Find where the given text appears and provide that cell's center as (X, Y) coordinate. 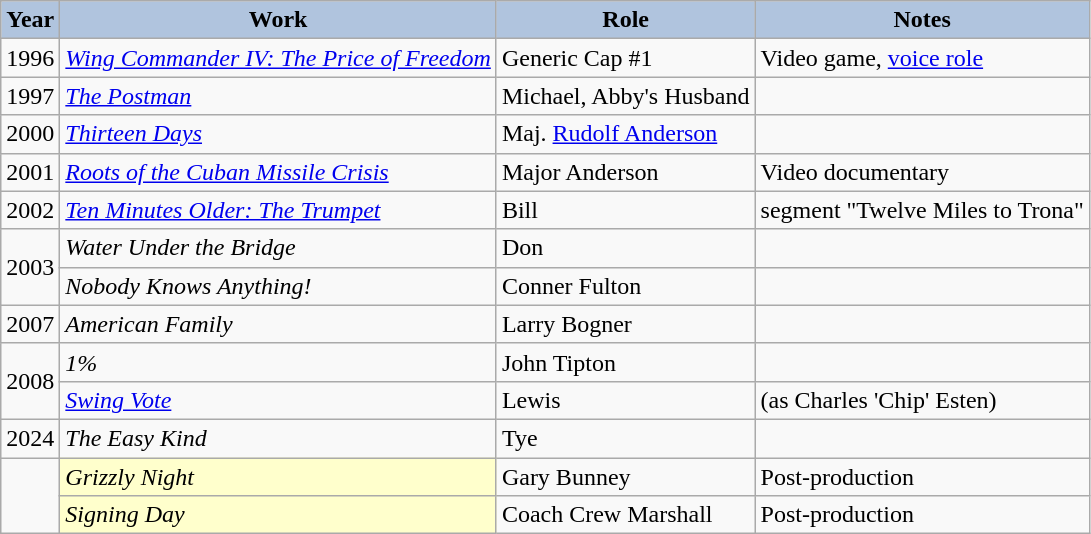
(as Charles 'Chip' Esten) (922, 400)
Roots of the Cuban Missile Crisis (278, 172)
Bill (626, 210)
Lewis (626, 400)
Swing Vote (278, 400)
Maj. Rudolf Anderson (626, 134)
1997 (30, 96)
Video game, voice role (922, 58)
1% (278, 362)
Major Anderson (626, 172)
2000 (30, 134)
Tye (626, 438)
John Tipton (626, 362)
Role (626, 20)
2003 (30, 267)
Year (30, 20)
Michael, Abby's Husband (626, 96)
Water Under the Bridge (278, 248)
American Family (278, 324)
segment "Twelve Miles to Trona" (922, 210)
Ten Minutes Older: The Trumpet (278, 210)
Thirteen Days (278, 134)
Gary Bunney (626, 477)
The Postman (278, 96)
2001 (30, 172)
Coach Crew Marshall (626, 515)
Don (626, 248)
2024 (30, 438)
Generic Cap #1 (626, 58)
Notes (922, 20)
Larry Bogner (626, 324)
Conner Fulton (626, 286)
2008 (30, 381)
2007 (30, 324)
1996 (30, 58)
Nobody Knows Anything! (278, 286)
Grizzly Night (278, 477)
2002 (30, 210)
Work (278, 20)
The Easy Kind (278, 438)
Signing Day (278, 515)
Video documentary (922, 172)
Wing Commander IV: The Price of Freedom (278, 58)
